Capture the cell that displays the provided text and extract its (x, y) central coordinate. 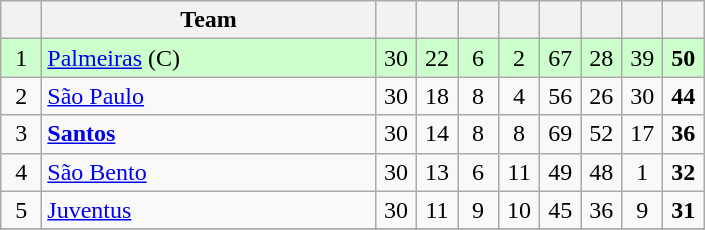
49 (560, 172)
3 (22, 134)
44 (684, 96)
Team (209, 20)
13 (436, 172)
Palmeiras (C) (209, 58)
17 (642, 134)
22 (436, 58)
14 (436, 134)
50 (684, 58)
São Bento (209, 172)
18 (436, 96)
Santos (209, 134)
45 (560, 210)
5 (22, 210)
48 (602, 172)
32 (684, 172)
39 (642, 58)
52 (602, 134)
26 (602, 96)
Juventus (209, 210)
28 (602, 58)
10 (520, 210)
67 (560, 58)
31 (684, 210)
69 (560, 134)
São Paulo (209, 96)
56 (560, 96)
